Detect which cell encompasses the target text, then output its (X, Y) center coordinate. 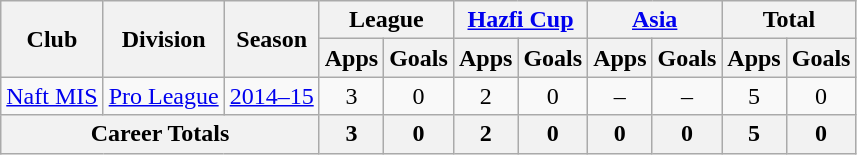
Pro League (164, 96)
Naft MIS (52, 96)
Club (52, 39)
Total (789, 20)
Hazfi Cup (520, 20)
2014–15 (272, 96)
Asia (655, 20)
League (386, 20)
Career Totals (160, 134)
Season (272, 39)
Division (164, 39)
